Return [X, Y] of the center of cell containing provided text 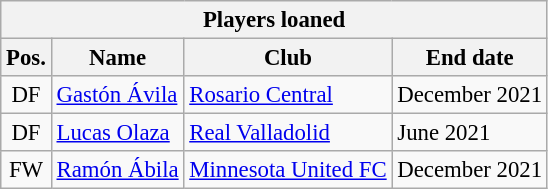
Rosario Central [288, 95]
FW [26, 170]
June 2021 [470, 133]
Real Valladolid [288, 133]
End date [470, 58]
Name [118, 58]
Minnesota United FC [288, 170]
Club [288, 58]
Pos. [26, 58]
Players loaned [274, 20]
Lucas Olaza [118, 133]
Gastón Ávila [118, 95]
Ramón Ábila [118, 170]
